Scan for the cell matching the given text and deliver its (X, Y) coordinate at center. 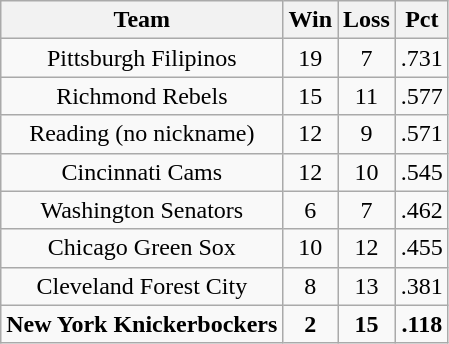
Richmond Rebels (142, 96)
11 (367, 96)
19 (310, 58)
.571 (422, 134)
Loss (367, 20)
.462 (422, 210)
8 (310, 286)
6 (310, 210)
Washington Senators (142, 210)
Chicago Green Sox (142, 248)
Pct (422, 20)
Pittsburgh Filipinos (142, 58)
.381 (422, 286)
Cleveland Forest City (142, 286)
13 (367, 286)
2 (310, 324)
.118 (422, 324)
Win (310, 20)
.731 (422, 58)
.577 (422, 96)
9 (367, 134)
.545 (422, 172)
Reading (no nickname) (142, 134)
New York Knickerbockers (142, 324)
Team (142, 20)
Cincinnati Cams (142, 172)
.455 (422, 248)
